Scan for the cell matching the given text and deliver its [x, y] coordinate at center. 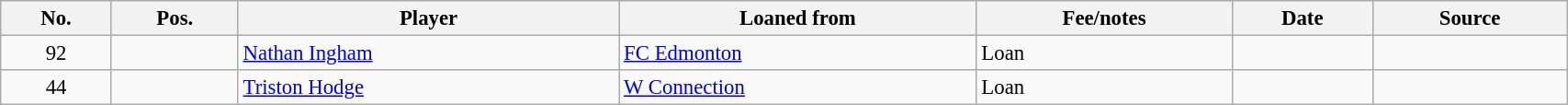
44 [57, 87]
Triston Hodge [428, 87]
Fee/notes [1104, 18]
92 [57, 53]
Nathan Ingham [428, 53]
W Connection [797, 87]
No. [57, 18]
Player [428, 18]
Source [1470, 18]
Date [1303, 18]
FC Edmonton [797, 53]
Loaned from [797, 18]
Pos. [175, 18]
